From the cell containing the given text, extract its center point as (x, y) coordinate. 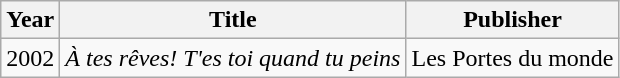
Title (233, 20)
Les Portes du monde (512, 58)
Year (30, 20)
Publisher (512, 20)
À tes rêves! T'es toi quand tu peins (233, 58)
2002 (30, 58)
